Scan for the cell matching the given text and deliver its [x, y] coordinate at center. 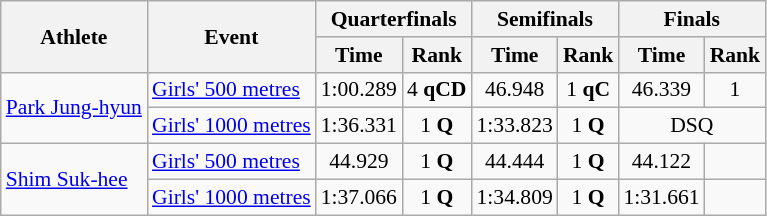
DSQ [692, 126]
Athlete [74, 36]
Finals [692, 19]
44.929 [359, 162]
1:34.809 [515, 197]
1:33.823 [515, 126]
1 qC [588, 90]
44.122 [661, 162]
46.948 [515, 90]
Event [232, 36]
1 [736, 90]
1:36.331 [359, 126]
Quarterfinals [394, 19]
1:00.289 [359, 90]
Semifinals [546, 19]
1:31.661 [661, 197]
Park Jung-hyun [74, 108]
Shim Suk-hee [74, 180]
46.339 [661, 90]
44.444 [515, 162]
1:37.066 [359, 197]
4 qCD [437, 90]
